For the text-containing cell, return its midpoint in [x, y] coordinate format. 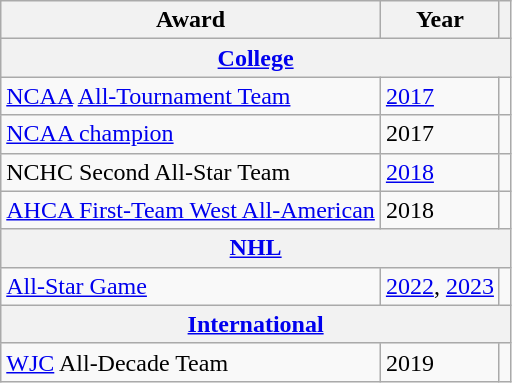
NCAA champion [191, 134]
College [256, 58]
AHCA First-Team West All-American [191, 210]
International [256, 324]
All-Star Game [191, 286]
NCHC Second All-Star Team [191, 172]
Year [440, 20]
Award [191, 20]
2019 [440, 362]
2022, 2023 [440, 286]
NCAA All-Tournament Team [191, 96]
NHL [256, 248]
WJC All-Decade Team [191, 362]
